Extract the [x, y] coordinate from the center of the cell holding the provided text.  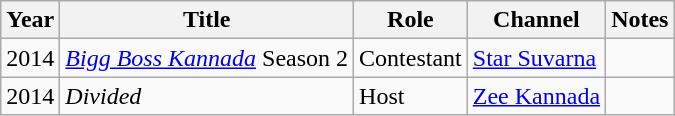
Bigg Boss Kannada Season 2 [207, 58]
Role [411, 20]
Title [207, 20]
Notes [640, 20]
Year [30, 20]
Host [411, 96]
Channel [536, 20]
Zee Kannada [536, 96]
Contestant [411, 58]
Star Suvarna [536, 58]
Divided [207, 96]
